For the text-containing cell, return its midpoint in (x, y) coordinate format. 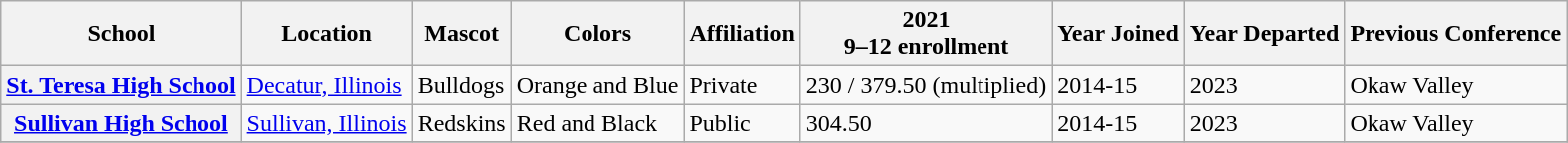
Location (327, 34)
Previous Conference (1456, 34)
Colors (597, 34)
304.50 (926, 123)
20219–12 enrollment (926, 34)
Public (742, 123)
Affiliation (742, 34)
Private (742, 85)
Sullivan High School (122, 123)
Year Joined (1119, 34)
Year Departed (1265, 34)
Orange and Blue (597, 85)
St. Teresa High School (122, 85)
Redskins (461, 123)
Sullivan, Illinois (327, 123)
Bulldogs (461, 85)
Mascot (461, 34)
School (122, 34)
Decatur, Illinois (327, 85)
230 / 379.50 (multiplied) (926, 85)
Red and Black (597, 123)
